From the cell containing the given text, extract its center point as [X, Y] coordinate. 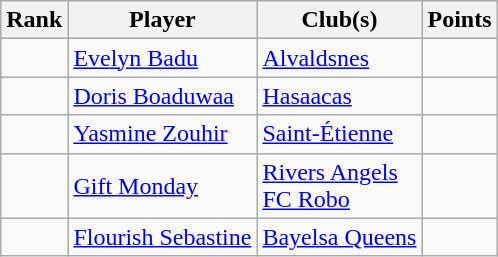
Yasmine Zouhir [162, 134]
Flourish Sebastine [162, 237]
Rivers Angels FC Robo [340, 186]
Evelyn Badu [162, 58]
Points [460, 20]
Club(s) [340, 20]
Saint-Étienne [340, 134]
Rank [34, 20]
Player [162, 20]
Doris Boaduwaa [162, 96]
Gift Monday [162, 186]
Alvaldsnes [340, 58]
Bayelsa Queens [340, 237]
Hasaacas [340, 96]
